Scan for the cell matching the given text and deliver its [X, Y] coordinate at center. 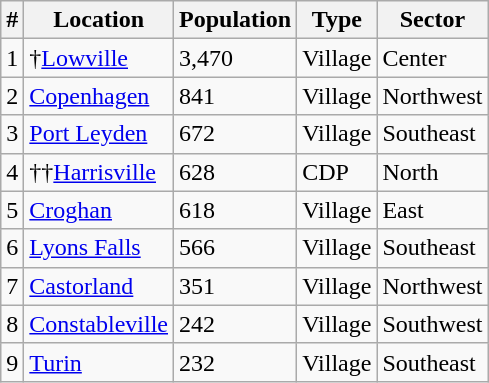
Center [432, 58]
Copenhagen [99, 96]
Type [337, 20]
841 [236, 96]
††Harrisville [99, 172]
3,470 [236, 58]
East [432, 210]
566 [236, 248]
# [12, 20]
6 [12, 248]
Southwest [432, 324]
Sector [432, 20]
5 [12, 210]
232 [236, 362]
Constableville [99, 324]
North [432, 172]
3 [12, 134]
Port Leyden [99, 134]
628 [236, 172]
Lyons Falls [99, 248]
Location [99, 20]
Turin [99, 362]
7 [12, 286]
242 [236, 324]
†Lowville [99, 58]
4 [12, 172]
8 [12, 324]
Population [236, 20]
Castorland [99, 286]
351 [236, 286]
Croghan [99, 210]
9 [12, 362]
2 [12, 96]
CDP [337, 172]
672 [236, 134]
618 [236, 210]
1 [12, 58]
